For the text-containing cell, return its midpoint in (x, y) coordinate format. 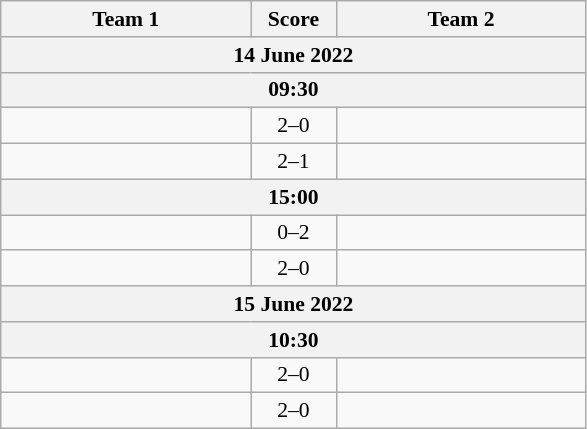
09:30 (294, 90)
2–1 (294, 162)
0–2 (294, 233)
15:00 (294, 197)
10:30 (294, 340)
Team 1 (126, 19)
15 June 2022 (294, 304)
Score (294, 19)
Team 2 (461, 19)
14 June 2022 (294, 55)
